Search for the cell housing the specified text and yield its (x, y) center coordinate. 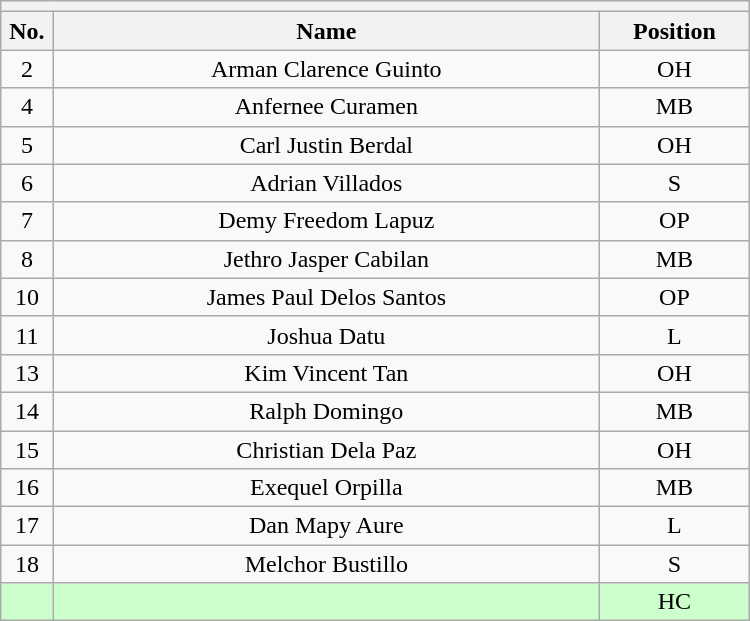
4 (27, 107)
Melchor Bustillo (326, 564)
Demy Freedom Lapuz (326, 221)
James Paul Delos Santos (326, 297)
13 (27, 373)
Kim Vincent Tan (326, 373)
16 (27, 488)
No. (27, 31)
Position (675, 31)
14 (27, 411)
Exequel Orpilla (326, 488)
18 (27, 564)
17 (27, 526)
15 (27, 449)
Carl Justin Berdal (326, 145)
Christian Dela Paz (326, 449)
Joshua Datu (326, 335)
7 (27, 221)
10 (27, 297)
Adrian Villados (326, 183)
Name (326, 31)
Arman Clarence Guinto (326, 69)
HC (675, 602)
8 (27, 259)
Ralph Domingo (326, 411)
11 (27, 335)
6 (27, 183)
Anfernee Curamen (326, 107)
Jethro Jasper Cabilan (326, 259)
5 (27, 145)
Dan Mapy Aure (326, 526)
2 (27, 69)
